Search for the cell housing the specified text and yield its (x, y) center coordinate. 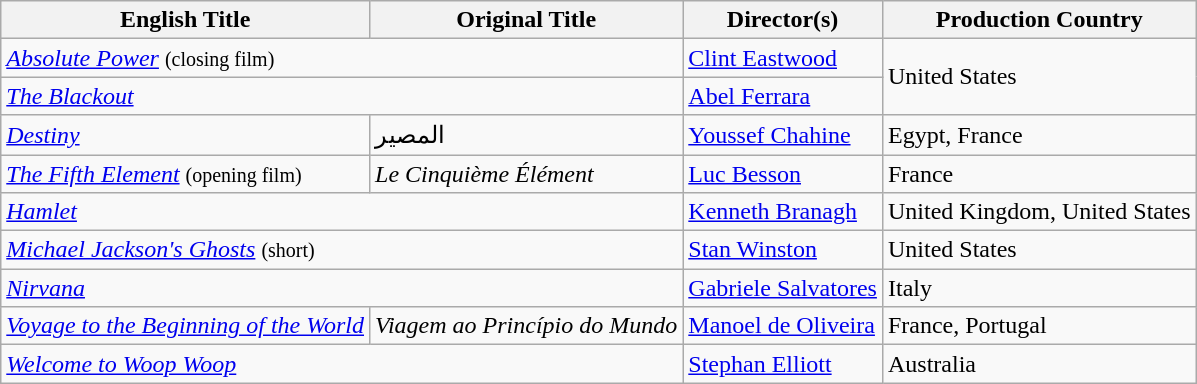
Gabriele Salvatores (783, 288)
Luc Besson (783, 173)
The Blackout (342, 96)
United Kingdom, United States (1039, 212)
France (1039, 173)
Hamlet (342, 212)
Original Title (526, 20)
Stan Winston (783, 250)
Abel Ferrara (783, 96)
Youssef Chahine (783, 135)
France, Portugal (1039, 326)
Kenneth Branagh (783, 212)
Australia (1039, 364)
Production Country (1039, 20)
Viagem ao Princípio do Mundo (526, 326)
The Fifth Element (opening film) (186, 173)
Clint Eastwood (783, 58)
Welcome to Woop Woop (342, 364)
Absolute Power (closing film) (342, 58)
Stephan Elliott (783, 364)
Nirvana (342, 288)
English Title (186, 20)
Destiny (186, 135)
Egypt, France (1039, 135)
Le Cinquième Élément (526, 173)
Director(s) (783, 20)
Voyage to the Beginning of the World (186, 326)
Manoel de Oliveira (783, 326)
Italy (1039, 288)
المصير (526, 135)
Michael Jackson's Ghosts (short) (342, 250)
